Find where the given text appears and provide that cell's center as [x, y] coordinate. 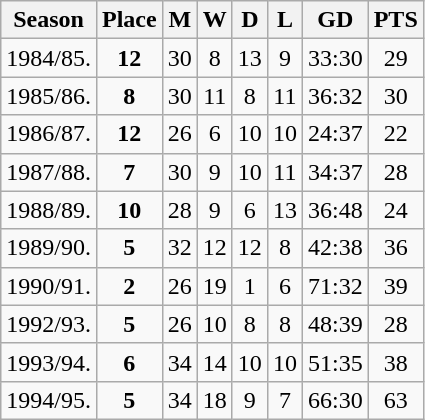
L [284, 20]
2 [129, 286]
29 [396, 58]
36:48 [335, 210]
34:37 [335, 172]
PTS [396, 20]
1987/88. [49, 172]
Season [49, 20]
48:39 [335, 324]
42:38 [335, 248]
63 [396, 400]
66:30 [335, 400]
36 [396, 248]
1993/94. [49, 362]
22 [396, 134]
39 [396, 286]
Place [129, 20]
51:35 [335, 362]
1984/85. [49, 58]
1990/91. [49, 286]
1989/90. [49, 248]
1986/87. [49, 134]
M [180, 20]
1992/93. [49, 324]
19 [214, 286]
18 [214, 400]
D [250, 20]
14 [214, 362]
32 [180, 248]
24 [396, 210]
33:30 [335, 58]
36:32 [335, 96]
1988/89. [49, 210]
1 [250, 286]
W [214, 20]
71:32 [335, 286]
38 [396, 362]
24:37 [335, 134]
1994/95. [49, 400]
1985/86. [49, 96]
GD [335, 20]
